Provide the [x, y] coordinate of the cell's center where the given text is located.  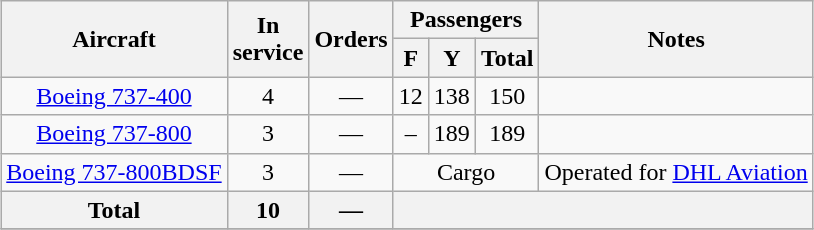
Passengers [466, 20]
150 [507, 96]
Aircraft [114, 39]
Operated for DHL Aviation [676, 172]
Cargo [466, 172]
F [410, 58]
Boeing 737-800 [114, 134]
4 [268, 96]
138 [452, 96]
10 [268, 210]
Boeing 737-800BDSF [114, 172]
12 [410, 96]
In service [268, 39]
Y [452, 58]
– [410, 134]
Notes [676, 39]
Orders [351, 39]
Boeing 737-400 [114, 96]
